Find where the given text appears and provide that cell's center as (X, Y) coordinate. 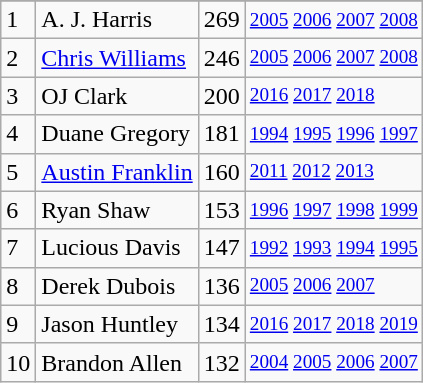
3 (18, 96)
Jason Huntley (117, 324)
4 (18, 134)
134 (222, 324)
Lucious Davis (117, 248)
2 (18, 58)
6 (18, 210)
2004 2005 2006 2007 (334, 362)
Brandon Allen (117, 362)
Derek Dubois (117, 286)
Chris Williams (117, 58)
OJ Clark (117, 96)
2016 2017 2018 2019 (334, 324)
1994 1995 1996 1997 (334, 134)
246 (222, 58)
181 (222, 134)
5 (18, 172)
136 (222, 286)
1 (18, 20)
2016 2017 2018 (334, 96)
200 (222, 96)
1996 1997 1998 1999 (334, 210)
2011 2012 2013 (334, 172)
132 (222, 362)
153 (222, 210)
10 (18, 362)
Duane Gregory (117, 134)
Ryan Shaw (117, 210)
2005 2006 2007 (334, 286)
160 (222, 172)
8 (18, 286)
147 (222, 248)
Austin Franklin (117, 172)
269 (222, 20)
1992 1993 1994 1995 (334, 248)
9 (18, 324)
A. J. Harris (117, 20)
7 (18, 248)
